Detect which cell encompasses the target text, then output its [X, Y] center coordinate. 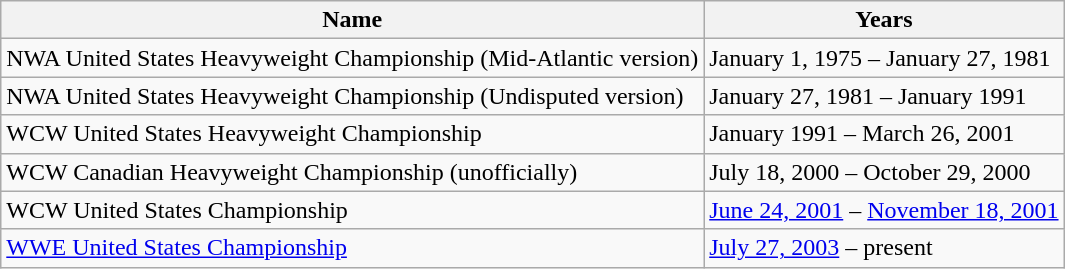
June 24, 2001 – November 18, 2001 [884, 210]
January 27, 1981 – January 1991 [884, 96]
July 27, 2003 – present [884, 248]
NWA United States Heavyweight Championship (Undisputed version) [352, 96]
NWA United States Heavyweight Championship (Mid-Atlantic version) [352, 58]
January 1, 1975 – January 27, 1981 [884, 58]
Name [352, 20]
January 1991 – March 26, 2001 [884, 134]
WCW United States Heavyweight Championship [352, 134]
WWE United States Championship [352, 248]
WCW United States Championship [352, 210]
WCW Canadian Heavyweight Championship (unofficially) [352, 172]
Years [884, 20]
July 18, 2000 – October 29, 2000 [884, 172]
